Scan for the cell matching the given text and deliver its [X, Y] coordinate at center. 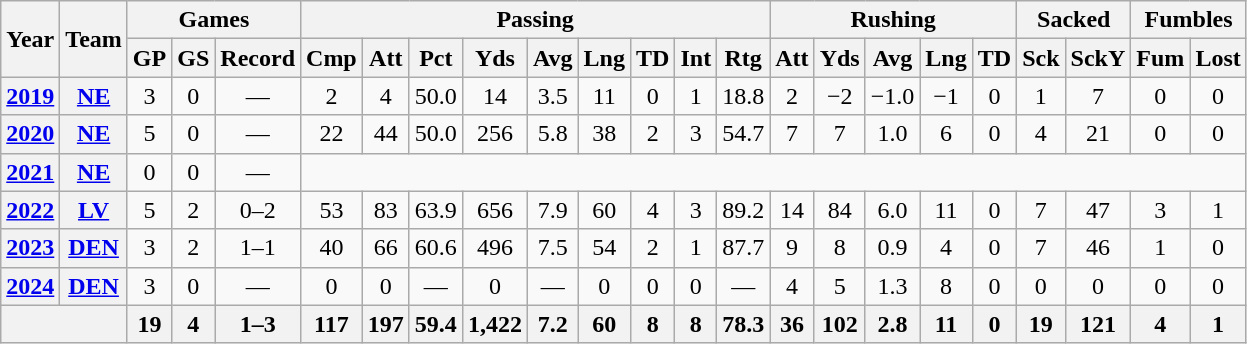
0–2 [258, 210]
102 [840, 324]
1–1 [258, 248]
1.0 [892, 134]
3.5 [552, 96]
496 [494, 248]
Int [696, 58]
Team [94, 39]
−2 [840, 96]
2023 [30, 248]
GP [149, 58]
Fumbles [1188, 20]
78.3 [744, 324]
47 [1098, 210]
1–3 [258, 324]
Fum [1160, 58]
256 [494, 134]
Passing [536, 20]
197 [386, 324]
6 [946, 134]
2024 [30, 286]
7.2 [552, 324]
Rushing [894, 20]
Record [258, 58]
9 [792, 248]
−1 [946, 96]
5.8 [552, 134]
54.7 [744, 134]
63.9 [436, 210]
Sacked [1074, 20]
7.9 [552, 210]
Games [214, 20]
121 [1098, 324]
59.4 [436, 324]
89.2 [744, 210]
54 [604, 248]
21 [1098, 134]
46 [1098, 248]
22 [332, 134]
44 [386, 134]
Pct [436, 58]
SckY [1098, 58]
7.5 [552, 248]
40 [332, 248]
60.6 [436, 248]
84 [840, 210]
1.3 [892, 286]
Rtg [744, 58]
Lost [1218, 58]
83 [386, 210]
53 [332, 210]
66 [386, 248]
2020 [30, 134]
117 [332, 324]
−1.0 [892, 96]
2021 [30, 172]
38 [604, 134]
LV [94, 210]
0.9 [892, 248]
656 [494, 210]
Sck [1041, 58]
36 [792, 324]
Year [30, 39]
18.8 [744, 96]
2022 [30, 210]
2.8 [892, 324]
1,422 [494, 324]
Cmp [332, 58]
GS [194, 58]
6.0 [892, 210]
87.7 [744, 248]
2019 [30, 96]
